Capture the cell that displays the provided text and extract its [x, y] central coordinate. 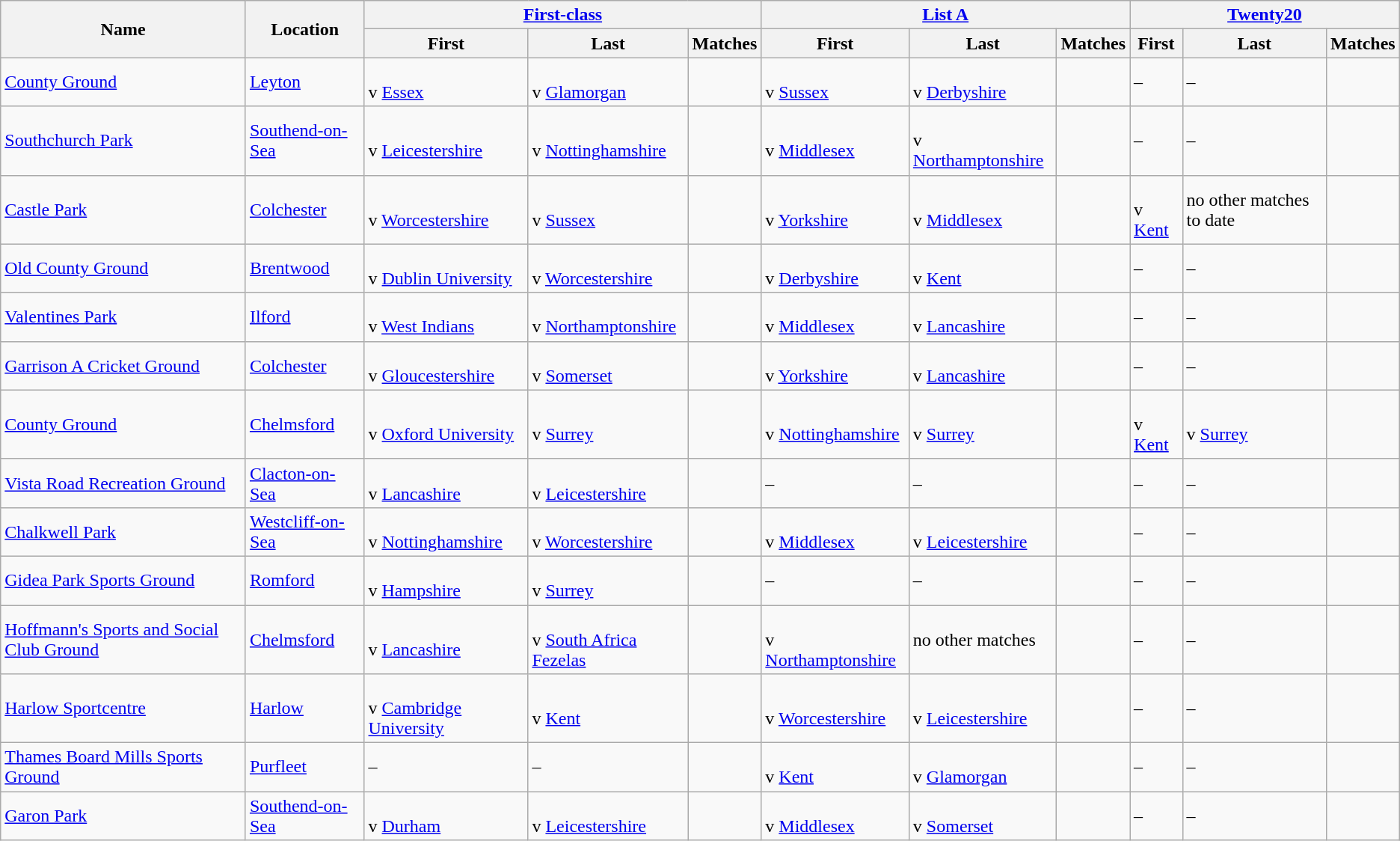
Southchurch Park [123, 141]
Thames Board Mills Sports Ground [123, 768]
Harlow Sportcentre [123, 709]
Garrison A Cricket Ground [123, 365]
Westcliff-on-Sea [305, 531]
Name [123, 29]
v Cambridge University [446, 709]
no other matches to date [1254, 210]
Chalkwell Park [123, 531]
Ilford [305, 317]
v West Indians [446, 317]
Leyton [305, 82]
v Hampshire [446, 581]
v Gloucestershire [446, 365]
v South Africa Fezelas [608, 639]
no other matches [983, 639]
List A [945, 15]
Clacton-on-Sea [305, 483]
First-class [562, 15]
Twenty20 [1265, 15]
Old County Ground [123, 268]
Castle Park [123, 210]
Location [305, 29]
Romford [305, 581]
Harlow [305, 709]
v Durham [446, 816]
v Essex [446, 82]
Garon Park [123, 816]
v Dublin University [446, 268]
Vista Road Recreation Ground [123, 483]
Hoffmann's Sports and Social Club Ground [123, 639]
Purfleet [305, 768]
v Oxford University [446, 424]
Valentines Park [123, 317]
Gidea Park Sports Ground [123, 581]
Brentwood [305, 268]
